From the cell containing the given text, extract its center point as [x, y] coordinate. 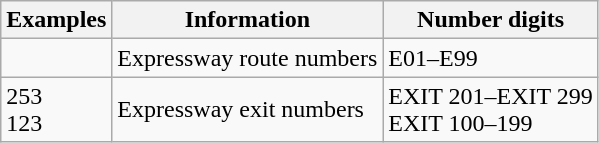
253123 [56, 110]
EXIT 201–EXIT 299EXIT 100–199 [490, 110]
Information [248, 20]
Examples [56, 20]
Expressway exit numbers [248, 110]
E01–E99 [490, 58]
Number digits [490, 20]
Expressway route numbers [248, 58]
